Extract the (X, Y) coordinate from the center of the cell holding the provided text.  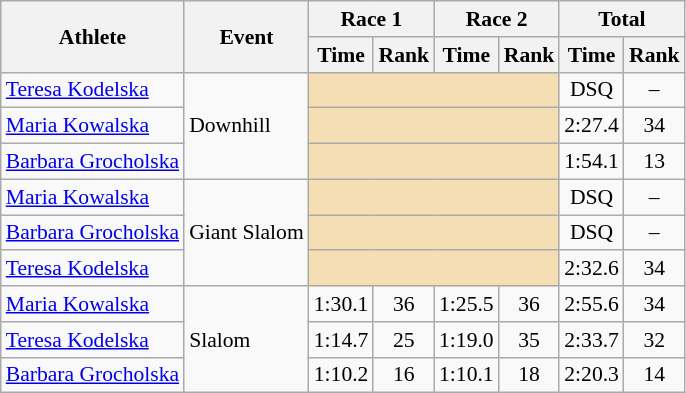
25 (404, 340)
2:20.3 (592, 375)
1:25.5 (466, 304)
1:30.1 (342, 304)
Giant Slalom (246, 232)
Athlete (92, 36)
1:54.1 (592, 162)
35 (530, 340)
32 (654, 340)
1:19.0 (466, 340)
2:33.7 (592, 340)
1:10.1 (466, 375)
14 (654, 375)
1:14.7 (342, 340)
Event (246, 36)
13 (654, 162)
Downhill (246, 126)
2:27.4 (592, 126)
Slalom (246, 340)
1:10.2 (342, 375)
Race 2 (496, 19)
2:55.6 (592, 304)
Total (622, 19)
2:32.6 (592, 269)
Race 1 (372, 19)
18 (530, 375)
16 (404, 375)
